For the text-containing cell, return its midpoint in (X, Y) coordinate format. 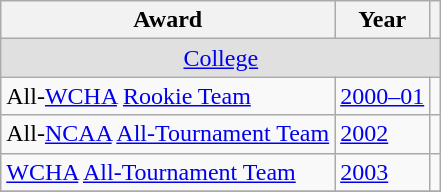
Award (168, 20)
Year (382, 20)
College (221, 58)
WCHA All-Tournament Team (168, 172)
2003 (382, 172)
All-NCAA All-Tournament Team (168, 134)
2000–01 (382, 96)
All-WCHA Rookie Team (168, 96)
2002 (382, 134)
